Determine the [x, y] coordinate at the center of the cell enclosing the given text.  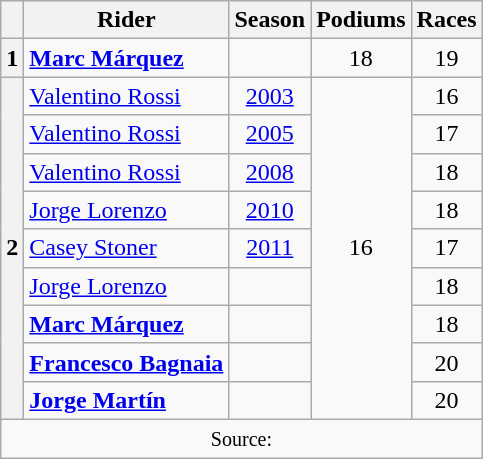
Season [270, 20]
Podiums [361, 20]
Jorge Martín [126, 400]
2005 [270, 134]
Casey Stoner [126, 248]
2 [12, 248]
Francesco Bagnaia [126, 362]
19 [446, 58]
2008 [270, 172]
Rider [126, 20]
Source: [242, 438]
1 [12, 58]
Races [446, 20]
2010 [270, 210]
2011 [270, 248]
2003 [270, 96]
